Scan for the cell matching the given text and deliver its [X, Y] coordinate at center. 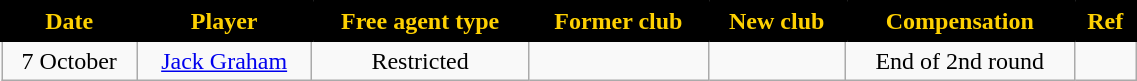
Player [224, 22]
Jack Graham [224, 60]
Compensation [960, 22]
End of 2nd round [960, 60]
Restricted [420, 60]
Free agent type [420, 22]
Former club [618, 22]
Ref [1105, 22]
New club [776, 22]
Date [70, 22]
7 October [70, 60]
